Determine the (X, Y) coordinate at the center of the cell enclosing the given text.  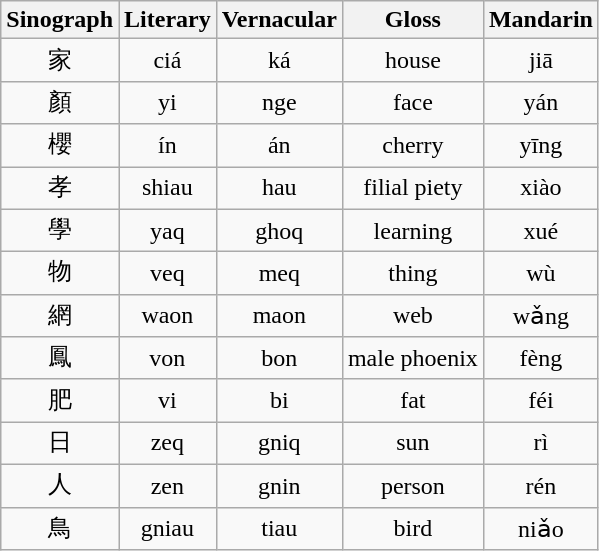
Vernacular (279, 20)
物 (60, 274)
meq (279, 274)
Gloss (412, 20)
zen (168, 486)
person (412, 486)
web (412, 316)
maon (279, 316)
house (412, 60)
孝 (60, 188)
ín (168, 146)
gniau (168, 528)
家 (60, 60)
waon (168, 316)
Mandarin (540, 20)
wǎng (540, 316)
鳳 (60, 358)
niǎo (540, 528)
sun (412, 444)
Literary (168, 20)
人 (60, 486)
bi (279, 400)
veq (168, 274)
gnin (279, 486)
rì (540, 444)
yaq (168, 230)
nge (279, 102)
ká (279, 60)
rén (540, 486)
cherry (412, 146)
日 (60, 444)
von (168, 358)
bird (412, 528)
fat (412, 400)
án (279, 146)
yīng (540, 146)
male phoenix (412, 358)
gniq (279, 444)
Sinograph (60, 20)
櫻 (60, 146)
網 (60, 316)
shiau (168, 188)
thing (412, 274)
wù (540, 274)
yi (168, 102)
鳥 (60, 528)
xiào (540, 188)
zeq (168, 444)
學 (60, 230)
hau (279, 188)
xué (540, 230)
face (412, 102)
tiau (279, 528)
bon (279, 358)
jiā (540, 60)
filial piety (412, 188)
ghoq (279, 230)
fèng (540, 358)
learning (412, 230)
yán (540, 102)
顏 (60, 102)
vi (168, 400)
féi (540, 400)
ciá (168, 60)
肥 (60, 400)
